Search for the cell housing the specified text and yield its [x, y] center coordinate. 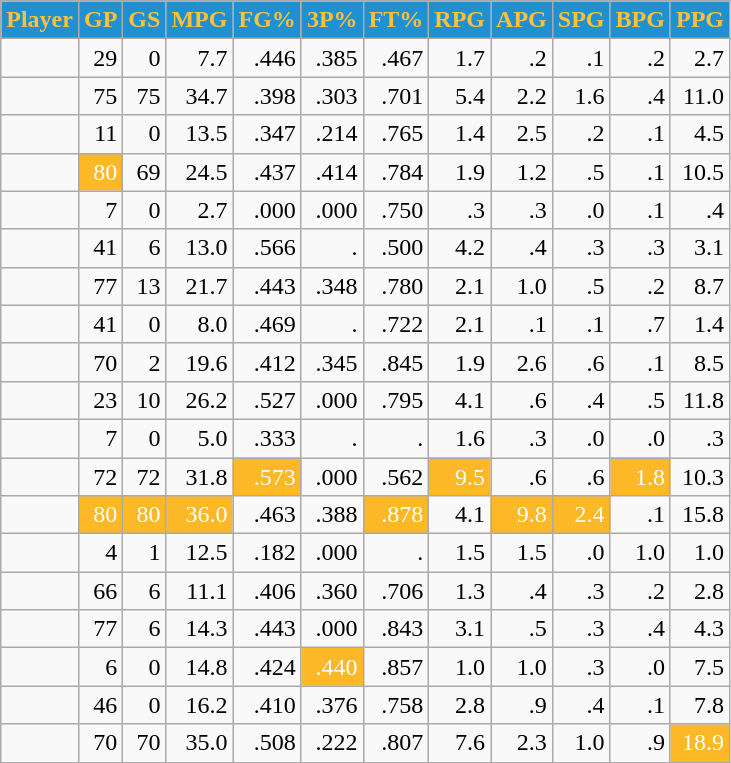
.857 [396, 667]
.348 [332, 286]
19.6 [200, 362]
7.7 [200, 58]
13.0 [200, 248]
1 [144, 553]
9.8 [522, 515]
1.3 [460, 591]
.467 [396, 58]
.758 [396, 705]
8.0 [200, 324]
13.5 [200, 134]
4.3 [700, 629]
.376 [332, 705]
.527 [267, 400]
8.7 [700, 286]
2.5 [522, 134]
.214 [332, 134]
BPG [640, 20]
46 [100, 705]
11.1 [200, 591]
66 [100, 591]
14.8 [200, 667]
Player [40, 20]
4.2 [460, 248]
7.6 [460, 743]
.722 [396, 324]
9.5 [460, 477]
4 [100, 553]
.360 [332, 591]
.807 [396, 743]
.784 [396, 172]
11.8 [700, 400]
GP [100, 20]
4.5 [700, 134]
7.8 [700, 705]
11 [100, 134]
.463 [267, 515]
.406 [267, 591]
.388 [332, 515]
24.5 [200, 172]
29 [100, 58]
.424 [267, 667]
2 [144, 362]
26.2 [200, 400]
8.5 [700, 362]
.333 [267, 438]
.345 [332, 362]
.437 [267, 172]
.385 [332, 58]
FG% [267, 20]
15.8 [700, 515]
.412 [267, 362]
.469 [267, 324]
.878 [396, 515]
3P% [332, 20]
2.6 [522, 362]
35.0 [200, 743]
.843 [396, 629]
31.8 [200, 477]
MPG [200, 20]
10.3 [700, 477]
.765 [396, 134]
PPG [700, 20]
.410 [267, 705]
1.7 [460, 58]
.706 [396, 591]
.414 [332, 172]
7.5 [700, 667]
.780 [396, 286]
.845 [396, 362]
.347 [267, 134]
14.3 [200, 629]
APG [522, 20]
.500 [396, 248]
.182 [267, 553]
1.8 [640, 477]
2.3 [522, 743]
GS [144, 20]
.701 [396, 96]
1.2 [522, 172]
10.5 [700, 172]
.222 [332, 743]
FT% [396, 20]
.508 [267, 743]
2.4 [581, 515]
.446 [267, 58]
5.0 [200, 438]
18.9 [700, 743]
11.0 [700, 96]
36.0 [200, 515]
.566 [267, 248]
.750 [396, 210]
SPG [581, 20]
5.4 [460, 96]
10 [144, 400]
.398 [267, 96]
23 [100, 400]
12.5 [200, 553]
2.2 [522, 96]
34.7 [200, 96]
13 [144, 286]
16.2 [200, 705]
21.7 [200, 286]
.440 [332, 667]
RPG [460, 20]
.303 [332, 96]
69 [144, 172]
.562 [396, 477]
.573 [267, 477]
.7 [640, 324]
.795 [396, 400]
